Return the (x, y) coordinate for the center point of the cell that contains the specified text.  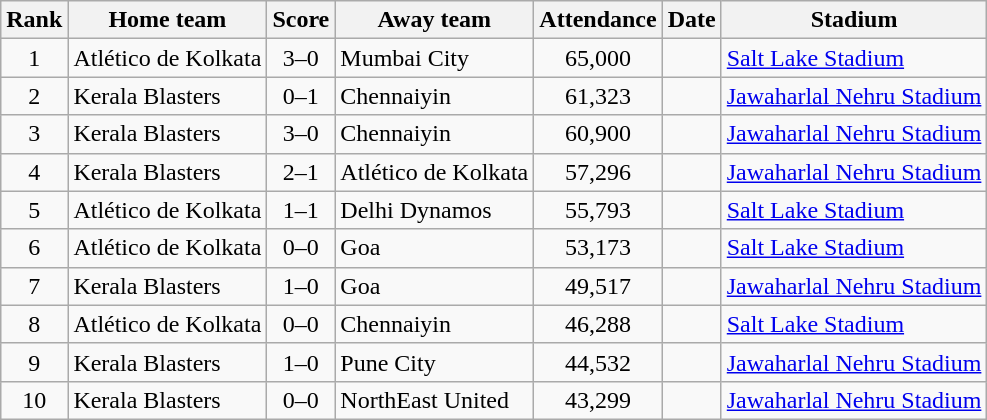
Rank (34, 20)
53,173 (598, 248)
Attendance (598, 20)
Pune City (434, 362)
46,288 (598, 324)
43,299 (598, 400)
65,000 (598, 58)
Date (692, 20)
2 (34, 96)
Stadium (854, 20)
49,517 (598, 286)
55,793 (598, 210)
44,532 (598, 362)
5 (34, 210)
2–1 (301, 172)
Score (301, 20)
1–1 (301, 210)
8 (34, 324)
4 (34, 172)
60,900 (598, 134)
Away team (434, 20)
7 (34, 286)
NorthEast United (434, 400)
61,323 (598, 96)
0–1 (301, 96)
Home team (168, 20)
1 (34, 58)
9 (34, 362)
Delhi Dynamos (434, 210)
3 (34, 134)
57,296 (598, 172)
10 (34, 400)
Mumbai City (434, 58)
6 (34, 248)
